Output the (x, y) coordinate of the center of the cell containing the given text.  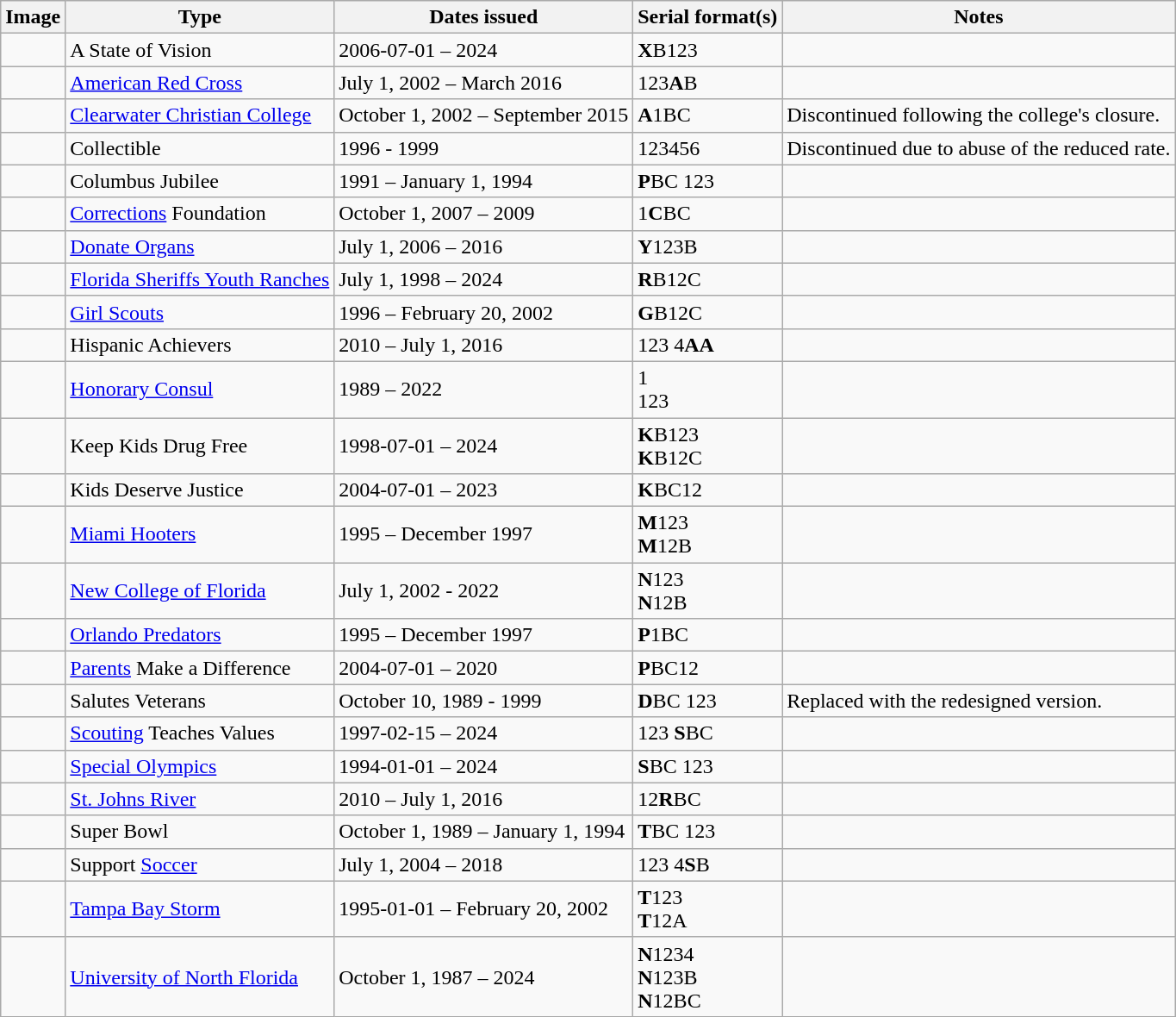
Notes (979, 17)
KBC12 (708, 490)
1994-01-01 – 2024 (484, 766)
Support Soccer (200, 864)
Salutes Veterans (200, 701)
1989 – 2022 (484, 390)
12RBC (708, 799)
TBC 123 (708, 832)
July 1, 2002 - 2022 (484, 591)
1997-02-15 – 2024 (484, 733)
Y123B (708, 246)
N123N12B (708, 591)
RB12C (708, 279)
XB123 (708, 50)
SBC 123 (708, 766)
PBC 123 (708, 181)
PBC12 (708, 668)
Serial format(s) (708, 17)
Discontinued following the college's closure. (979, 115)
Super Bowl (200, 832)
DBC 123 (708, 701)
123 4SB (708, 864)
Replaced with the redesigned version. (979, 701)
Donate Organs (200, 246)
July 1, 1998 – 2024 (484, 279)
1123 (708, 390)
Kids Deserve Justice (200, 490)
T123T12A (708, 908)
A1BC (708, 115)
1998-07-01 – 2024 (484, 445)
Girl Scouts (200, 312)
October 1, 2002 – September 2015 (484, 115)
N1234N123BN12BC (708, 976)
2006-07-01 – 2024 (484, 50)
Parents Make a Difference (200, 668)
1996 – February 20, 2002 (484, 312)
October 1, 1987 – 2024 (484, 976)
Miami Hooters (200, 534)
Columbus Jubilee (200, 181)
Image (33, 17)
123 4AA (708, 345)
Tampa Bay Storm (200, 908)
A State of Vision (200, 50)
October 1, 2007 – 2009 (484, 214)
1CBC (708, 214)
Clearwater Christian College (200, 115)
Hispanic Achievers (200, 345)
2004-07-01 – 2023 (484, 490)
Type (200, 17)
Florida Sheriffs Youth Ranches (200, 279)
P1BC (708, 635)
123 SBC (708, 733)
October 10, 1989 - 1999 (484, 701)
Scouting Teaches Values (200, 733)
July 1, 2002 – March 2016 (484, 83)
Collectible (200, 148)
Honorary Consul (200, 390)
Discontinued due to abuse of the reduced rate. (979, 148)
1995-01-01 – February 20, 2002 (484, 908)
July 1, 2004 – 2018 (484, 864)
1996 - 1999 (484, 148)
Special Olympics (200, 766)
Orlando Predators (200, 635)
July 1, 2006 – 2016 (484, 246)
2004-07-01 – 2020 (484, 668)
Corrections Foundation (200, 214)
New College of Florida (200, 591)
University of North Florida (200, 976)
M123M12B (708, 534)
1991 – January 1, 1994 (484, 181)
123AB (708, 83)
American Red Cross (200, 83)
GB12C (708, 312)
123456 (708, 148)
October 1, 1989 – January 1, 1994 (484, 832)
St. Johns River (200, 799)
Dates issued (484, 17)
KB123KB12C (708, 445)
Keep Kids Drug Free (200, 445)
